Return [X, Y] of the center of cell containing provided text 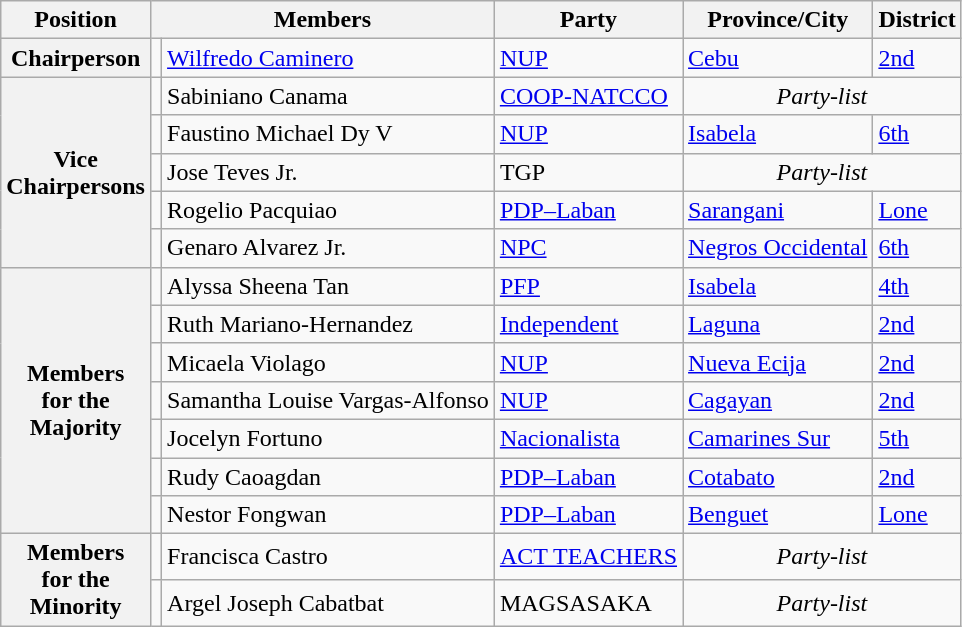
Camarines Sur [778, 438]
Cebu [778, 58]
ViceChairpersons [76, 172]
PFP [588, 286]
5th [917, 438]
Wilfredo Caminero [328, 58]
Members [322, 20]
MAGSASAKA [588, 603]
Jocelyn Fortuno [328, 438]
Micaela Violago [328, 362]
Independent [588, 324]
Position [76, 20]
TGP [588, 172]
Benguet [778, 515]
Ruth Mariano-Hernandez [328, 324]
4th [917, 286]
District [917, 20]
Nueva Ecija [778, 362]
Membersfor theMinority [76, 580]
Nestor Fongwan [328, 515]
Rudy Caoagdan [328, 477]
NPC [588, 248]
Nacionalista [588, 438]
Province/City [778, 20]
Samantha Louise Vargas-Alfonso [328, 400]
Rogelio Pacquiao [328, 210]
Laguna [778, 324]
Argel Joseph Cabatbat [328, 603]
Sabiniano Canama [328, 96]
Chairperson [76, 58]
Membersfor theMajority [76, 400]
Cagayan [778, 400]
Genaro Alvarez Jr. [328, 248]
ACT TEACHERS [588, 557]
Negros Occidental [778, 248]
Sarangani [778, 210]
Francisca Castro [328, 557]
Cotabato [778, 477]
COOP-NATCCO [588, 96]
Jose Teves Jr. [328, 172]
Alyssa Sheena Tan [328, 286]
Faustino Michael Dy V [328, 134]
Party [588, 20]
